Capture the cell that displays the provided text and extract its [x, y] central coordinate. 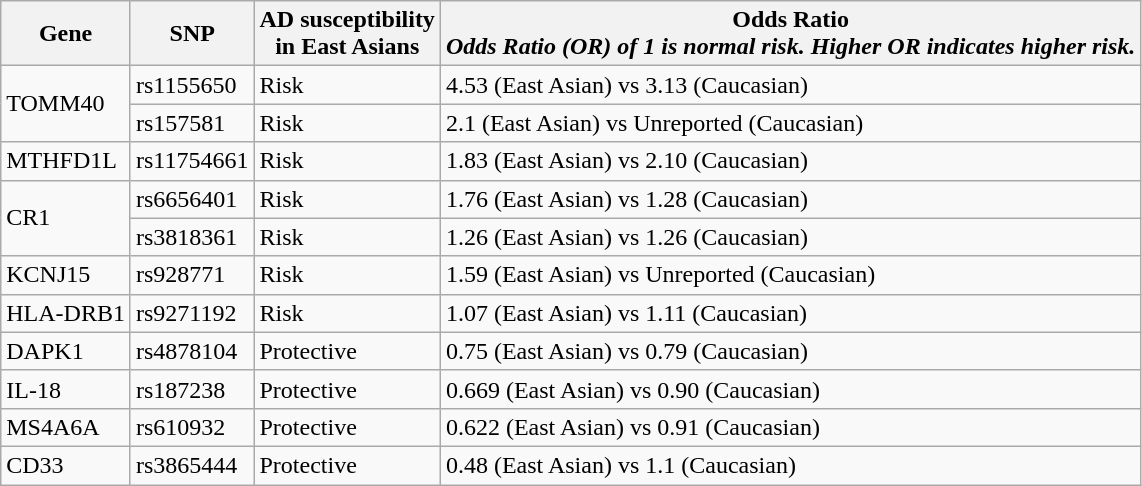
rs4878104 [192, 351]
rs9271192 [192, 313]
rs6656401 [192, 199]
rs3818361 [192, 237]
1.76 (East Asian) vs 1.28 (Caucasian) [790, 199]
rs1155650 [192, 85]
rs928771 [192, 275]
1.83 (East Asian) vs 2.10 (Caucasian) [790, 161]
0.622 (East Asian) vs 0.91 (Caucasian) [790, 427]
rs610932 [192, 427]
1.07 (East Asian) vs 1.11 (Caucasian) [790, 313]
SNP [192, 34]
rs157581 [192, 123]
CD33 [66, 465]
Gene [66, 34]
TOMM40 [66, 104]
4.53 (East Asian) vs 3.13 (Caucasian) [790, 85]
AD susceptibilityin East Asians [347, 34]
Odds RatioOdds Ratio (OR) of 1 is normal risk. Higher OR indicates higher risk. [790, 34]
IL-18 [66, 389]
MS4A6A [66, 427]
2.1 (East Asian) vs Unreported (Caucasian) [790, 123]
1.26 (East Asian) vs 1.26 (Caucasian) [790, 237]
rs3865444 [192, 465]
KCNJ15 [66, 275]
0.48 (East Asian) vs 1.1 (Caucasian) [790, 465]
HLA-DRB1 [66, 313]
1.59 (East Asian) vs Unreported (Caucasian) [790, 275]
CR1 [66, 218]
rs11754661 [192, 161]
DAPK1 [66, 351]
MTHFD1L [66, 161]
0.669 (East Asian) vs 0.90 (Caucasian) [790, 389]
0.75 (East Asian) vs 0.79 (Caucasian) [790, 351]
rs187238 [192, 389]
